Determine the [X, Y] coordinate at the center of the cell enclosing the given text.  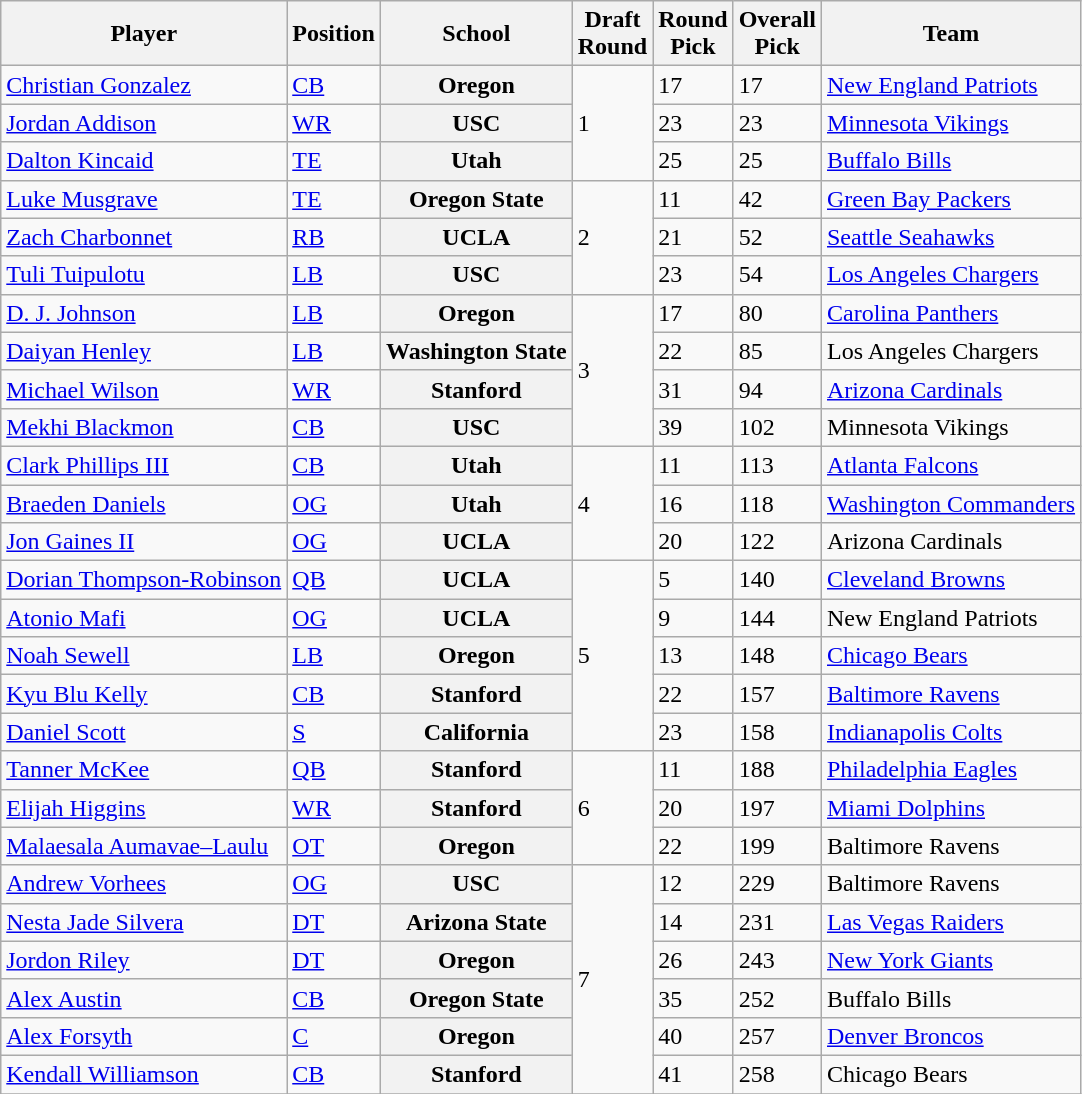
Green Bay Packers [950, 199]
9 [693, 618]
Zach Charbonnet [144, 237]
New York Giants [950, 960]
Daiyan Henley [144, 351]
118 [777, 503]
243 [777, 960]
42 [777, 199]
Noah Sewell [144, 656]
Andrew Vorhees [144, 884]
52 [777, 237]
S [334, 732]
RoundPick [693, 34]
Position [334, 34]
Team [950, 34]
14 [693, 922]
Michael Wilson [144, 389]
Indianapolis Colts [950, 732]
140 [777, 580]
157 [777, 694]
31 [693, 389]
Christian Gonzalez [144, 85]
Philadelphia Eagles [950, 770]
199 [777, 846]
Dorian Thompson-Robinson [144, 580]
RB [334, 237]
OT [334, 846]
21 [693, 237]
Miami Dolphins [950, 808]
Elijah Higgins [144, 808]
197 [777, 808]
Kendall Williamson [144, 1074]
6 [612, 808]
40 [693, 1036]
Carolina Panthers [950, 313]
148 [777, 656]
Luke Musgrave [144, 199]
Tanner McKee [144, 770]
Daniel Scott [144, 732]
Alex Austin [144, 998]
144 [777, 618]
35 [693, 998]
Tuli Tuipulotu [144, 275]
Washington Commanders [950, 503]
41 [693, 1074]
Mekhi Blackmon [144, 427]
39 [693, 427]
Las Vegas Raiders [950, 922]
Nesta Jade Silvera [144, 922]
7 [612, 979]
Braeden Daniels [144, 503]
158 [777, 732]
252 [777, 998]
12 [693, 884]
Kyu Blu Kelly [144, 694]
188 [777, 770]
2 [612, 237]
Cleveland Browns [950, 580]
Atonio Mafi [144, 618]
OverallPick [777, 34]
26 [693, 960]
Malaesala Aumavae–Laulu [144, 846]
113 [777, 465]
Atlanta Falcons [950, 465]
257 [777, 1036]
94 [777, 389]
School [476, 34]
102 [777, 427]
231 [777, 922]
258 [777, 1074]
Jordon Riley [144, 960]
Jordan Addison [144, 123]
13 [693, 656]
Clark Phillips III [144, 465]
Alex Forsyth [144, 1036]
54 [777, 275]
4 [612, 503]
80 [777, 313]
DraftRound [612, 34]
3 [612, 370]
122 [777, 542]
85 [777, 351]
Dalton Kincaid [144, 161]
Arizona State [476, 922]
Denver Broncos [950, 1036]
California [476, 732]
16 [693, 503]
Washington State [476, 351]
229 [777, 884]
C [334, 1036]
D. J. Johnson [144, 313]
Jon Gaines II [144, 542]
Seattle Seahawks [950, 237]
1 [612, 123]
Player [144, 34]
